Capture the cell that displays the provided text and extract its [x, y] central coordinate. 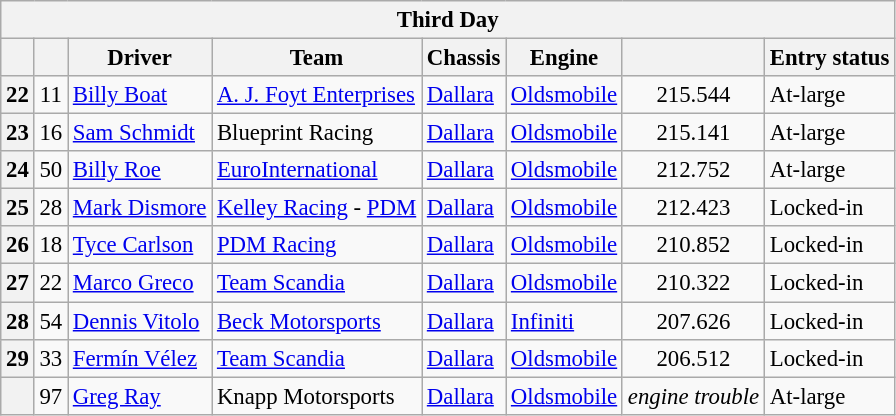
Dennis Vitolo [140, 321]
Engine [564, 58]
Entry status [829, 58]
25 [18, 208]
engine trouble [693, 396]
EuroInternational [317, 170]
Infiniti [564, 321]
Greg Ray [140, 396]
11 [50, 95]
A. J. Foyt Enterprises [317, 95]
Driver [140, 58]
Billy Boat [140, 95]
Tyce Carlson [140, 245]
16 [50, 133]
215.141 [693, 133]
Chassis [464, 58]
210.852 [693, 245]
PDM Racing [317, 245]
Fermín Vélez [140, 358]
212.752 [693, 170]
212.423 [693, 208]
18 [50, 245]
54 [50, 321]
210.322 [693, 283]
29 [18, 358]
Sam Schmidt [140, 133]
Marco Greco [140, 283]
24 [18, 170]
Third Day [448, 20]
26 [18, 245]
215.544 [693, 95]
Blueprint Racing [317, 133]
Knapp Motorsports [317, 396]
Billy Roe [140, 170]
207.626 [693, 321]
Mark Dismore [140, 208]
50 [50, 170]
206.512 [693, 358]
27 [18, 283]
Kelley Racing - PDM [317, 208]
Beck Motorsports [317, 321]
33 [50, 358]
Team [317, 58]
23 [18, 133]
97 [50, 396]
